Locate the cell with the specified text and output its (x, y) center coordinate. 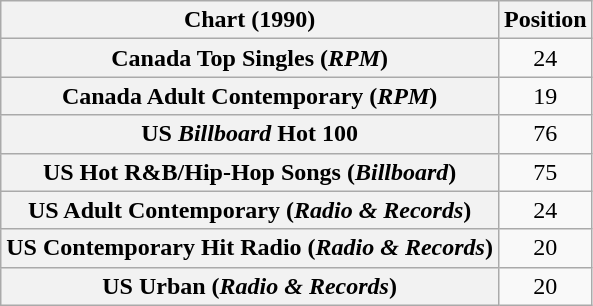
Position (545, 20)
76 (545, 134)
US Adult Contemporary (Radio & Records) (250, 210)
US Billboard Hot 100 (250, 134)
75 (545, 172)
Chart (1990) (250, 20)
US Urban (Radio & Records) (250, 286)
US Contemporary Hit Radio (Radio & Records) (250, 248)
Canada Adult Contemporary (RPM) (250, 96)
US Hot R&B/Hip-Hop Songs (Billboard) (250, 172)
19 (545, 96)
Canada Top Singles (RPM) (250, 58)
